Find where the given text appears and provide that cell's center as [X, Y] coordinate. 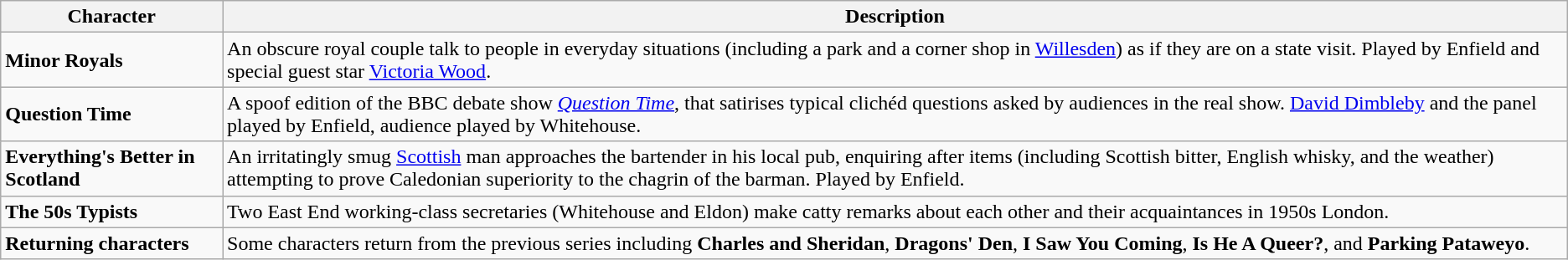
The 50s Typists [112, 212]
Question Time [112, 114]
Returning characters [112, 243]
Everything's Better in Scotland [112, 169]
Description [895, 17]
Character [112, 17]
Two East End working-class secretaries (Whitehouse and Eldon) make catty remarks about each other and their acquaintances in 1950s London. [895, 212]
Minor Royals [112, 60]
Some characters return from the previous series including Charles and Sheridan, Dragons' Den, I Saw You Coming, Is He A Queer?, and Parking Pataweyo. [895, 243]
